Return (x, y) of the center of cell containing provided text 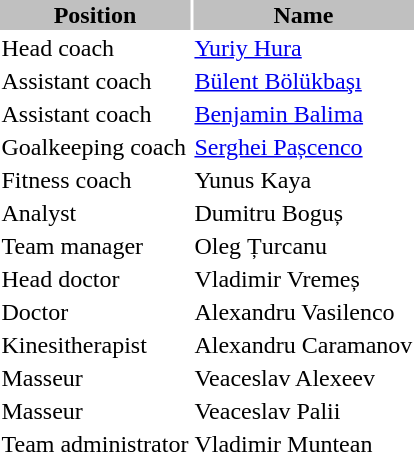
Alexandru Caramanov (304, 345)
Doctor (95, 312)
Yuriy Hura (304, 48)
Kinesitherapist (95, 345)
Name (304, 15)
Vladimir Vremeș (304, 279)
Head doctor (95, 279)
Serghei Pașcenco (304, 147)
Dumitru Boguș (304, 213)
Veaceslav Palii (304, 411)
Position (95, 15)
Alexandru Vasilenco (304, 312)
Analyst (95, 213)
Head coach (95, 48)
Benjamin Balima (304, 114)
Bülent Bölükbaşı (304, 81)
Oleg Țurcanu (304, 246)
Yunus Kaya (304, 180)
Veaceslav Alexeev (304, 378)
Fitness coach (95, 180)
Goalkeeping coach (95, 147)
Team manager (95, 246)
